Capture the cell that displays the provided text and extract its (x, y) central coordinate. 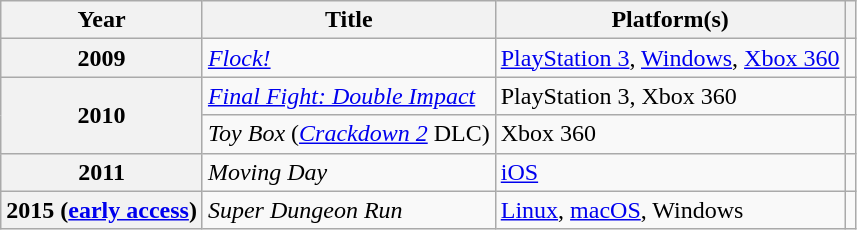
Linux, macOS, Windows (670, 210)
Super Dungeon Run (348, 210)
Year (102, 20)
2009 (102, 58)
Flock! (348, 58)
Xbox 360 (670, 134)
Title (348, 20)
2010 (102, 115)
Toy Box (Crackdown 2 DLC) (348, 134)
Final Fight: Double Impact (348, 96)
Moving Day (348, 172)
Platform(s) (670, 20)
2011 (102, 172)
iOS (670, 172)
PlayStation 3, Windows, Xbox 360 (670, 58)
PlayStation 3, Xbox 360 (670, 96)
2015 (early access) (102, 210)
